Return (x, y) of the center of cell containing provided text 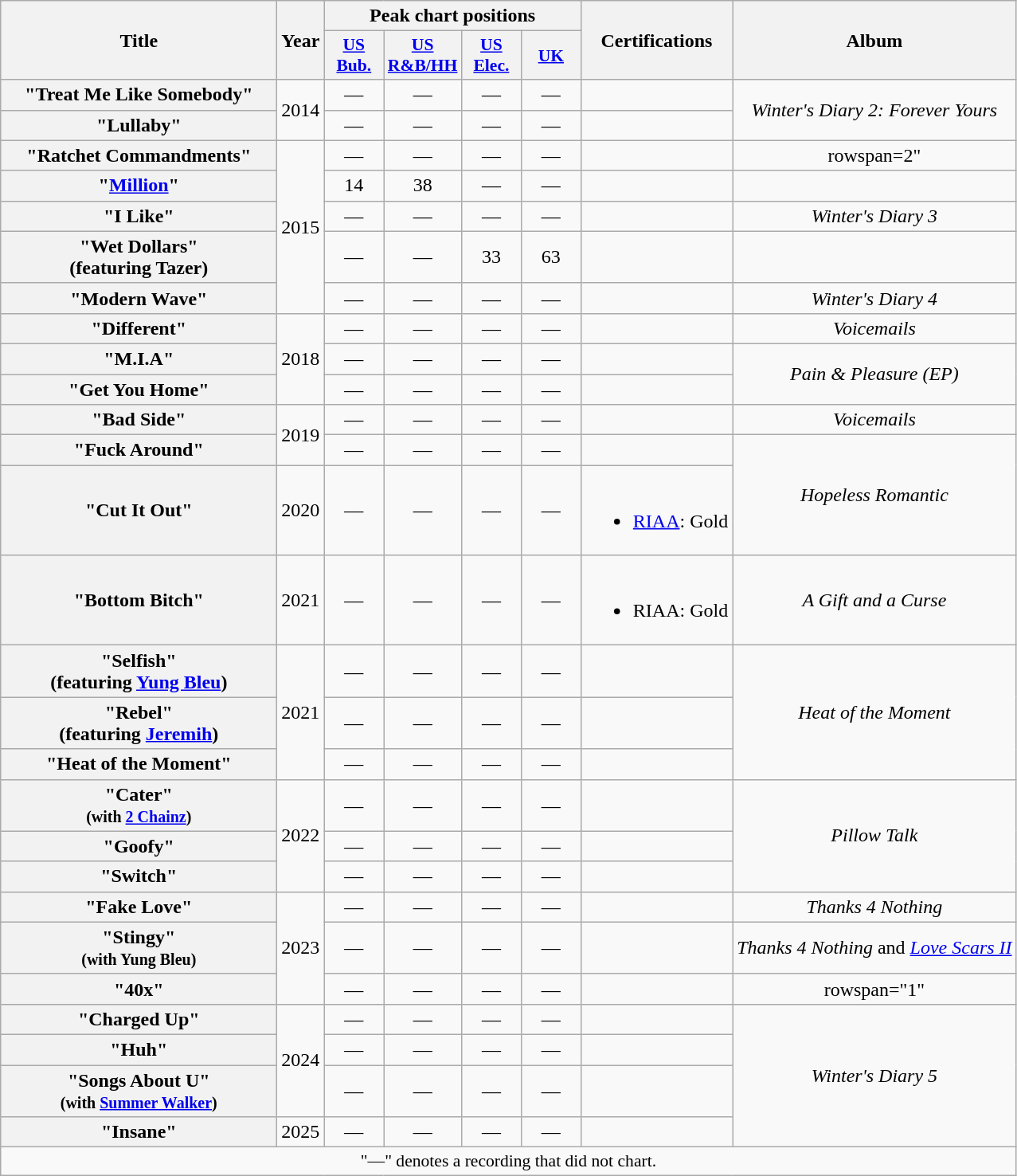
USElec. (491, 56)
USBub. (354, 56)
"40x" (139, 989)
2025 (301, 1132)
"Cater"(with 2 Chainz) (139, 805)
"Charged Up" (139, 1019)
"Bottom Bitch" (139, 601)
"Rebel"(featuring Jeremih) (139, 723)
"Selfish"(featuring Yung Bleu) (139, 671)
"Lullaby" (139, 125)
"Fake Love" (139, 907)
Certifications (656, 40)
2018 (301, 359)
"Get You Home" (139, 390)
"M.I.A" (139, 359)
2024 (301, 1060)
33 (491, 257)
"Insane" (139, 1132)
Peak chart positions (452, 16)
Thanks 4 Nothing and Love Scars II (874, 948)
rowspan=2" (874, 155)
Winter's Diary 3 (874, 216)
2014 (301, 110)
Winter's Diary 2: Forever Yours (874, 110)
A Gift and a Curse (874, 601)
63 (551, 257)
2020 (301, 510)
Thanks 4 Nothing (874, 907)
"Fuck Around" (139, 450)
Heat of the Moment (874, 712)
Pillow Talk (874, 835)
"I Like" (139, 216)
"Bad Side" (139, 420)
14 (354, 186)
"Goofy" (139, 846)
rowspan="1" (874, 989)
2019 (301, 435)
"Heat of the Moment" (139, 764)
Title (139, 40)
2022 (301, 835)
2023 (301, 948)
Winter's Diary 5 (874, 1076)
USR&B/HH (423, 56)
38 (423, 186)
Album (874, 40)
"Treat Me Like Somebody" (139, 95)
"Songs About U"(with Summer Walker) (139, 1090)
2015 (301, 226)
"Huh" (139, 1049)
Year (301, 40)
"Different" (139, 328)
Winter's Diary 4 (874, 298)
"—" denotes a recording that did not chart. (508, 1162)
"Cut It Out" (139, 510)
"Wet Dollars" (featuring Tazer) (139, 257)
Hopeless Romantic (874, 496)
"Modern Wave" (139, 298)
"Stingy"(with Yung Bleu) (139, 948)
Pain & Pleasure (EP) (874, 374)
"Ratchet Commandments" (139, 155)
"Million" (139, 186)
UK (551, 56)
"Switch" (139, 876)
